Scan for the cell matching the given text and deliver its (x, y) coordinate at center. 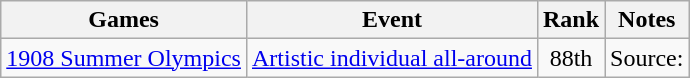
88th (570, 58)
1908 Summer Olympics (124, 58)
Rank (570, 20)
Event (392, 20)
Games (124, 20)
Artistic individual all-around (392, 58)
Source: (647, 58)
Notes (647, 20)
